Detect which cell encompasses the target text, then output its (X, Y) center coordinate. 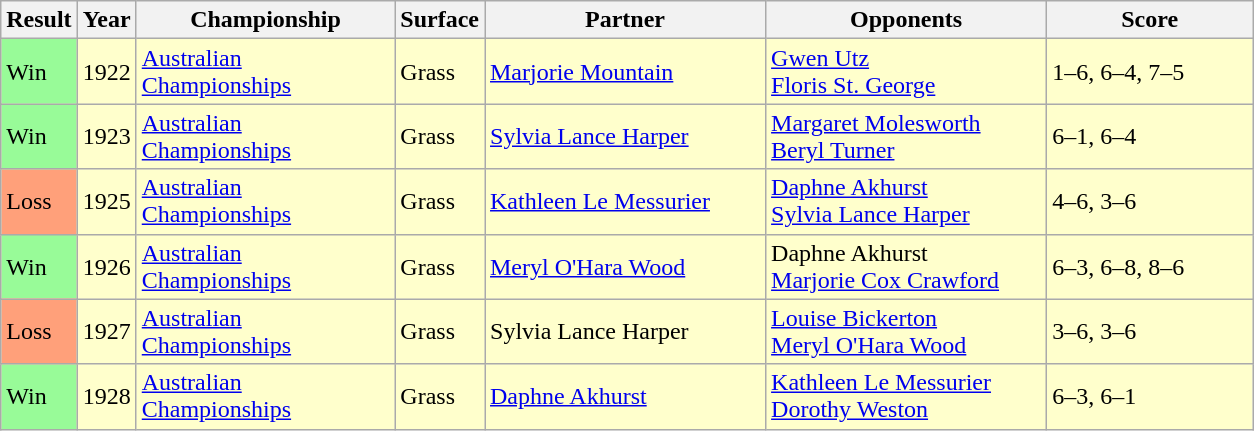
Louise Bickerton Meryl O'Hara Wood (906, 332)
1925 (106, 202)
6–1, 6–4 (1150, 136)
Championship (266, 20)
4–6, 3–6 (1150, 202)
1922 (106, 72)
Gwen Utz Floris St. George (906, 72)
Meryl O'Hara Wood (624, 266)
1923 (106, 136)
1926 (106, 266)
Daphne Akhurst (624, 396)
Score (1150, 20)
Surface (440, 20)
Marjorie Mountain (624, 72)
6–3, 6–8, 8–6 (1150, 266)
6–3, 6–1 (1150, 396)
Kathleen Le Messurier Dorothy Weston (906, 396)
Kathleen Le Messurier (624, 202)
3–6, 3–6 (1150, 332)
1927 (106, 332)
1–6, 6–4, 7–5 (1150, 72)
Margaret Molesworth Beryl Turner (906, 136)
1928 (106, 396)
Opponents (906, 20)
Partner (624, 20)
Daphne Akhurst Sylvia Lance Harper (906, 202)
Year (106, 20)
Result (39, 20)
Daphne Akhurst Marjorie Cox Crawford (906, 266)
